Find where the given text appears and provide that cell's center as (x, y) coordinate. 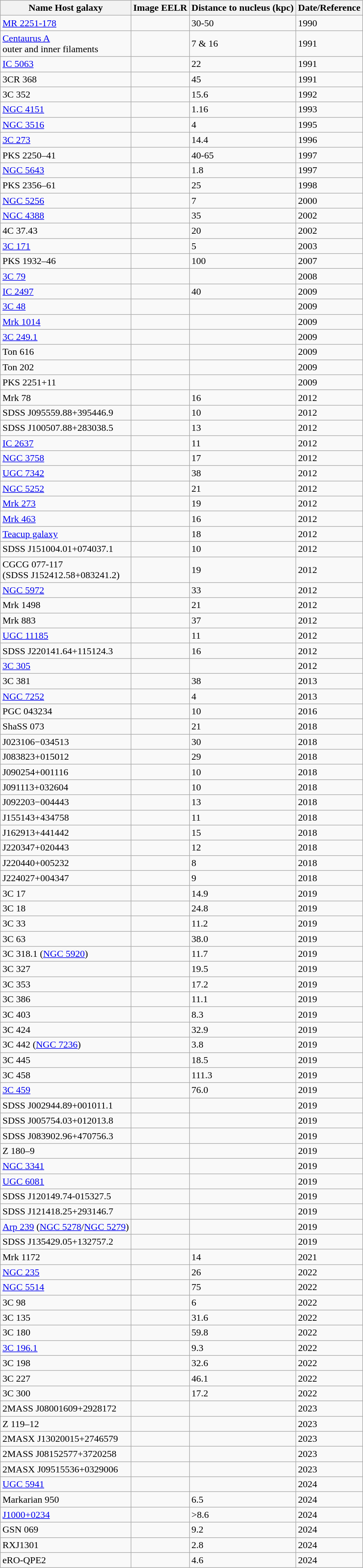
Centaurus Aouter and inner filaments (66, 44)
Mrk 883 (66, 620)
IC 2497 (66, 291)
SDSS J005754.03+012013.8 (66, 1120)
75 (243, 1287)
3C 318.1 (NGC 5920) (66, 954)
J023106−034513 (66, 742)
SDSS J120149.74-015327.5 (66, 1197)
3C 79 (66, 276)
35 (243, 216)
45 (243, 79)
Date/Reference (329, 8)
11.2 (243, 923)
3C 403 (66, 1015)
111.3 (243, 1075)
J220347+020443 (66, 848)
NGC 5252 (66, 489)
Mrk 1014 (66, 322)
2003 (329, 246)
3C 63 (66, 938)
J1000+0234 (66, 1515)
14 (243, 1257)
2MASS J08152577+3720258 (66, 1454)
7 (243, 200)
3C 353 (66, 984)
SDSS J083902.96+470756.3 (66, 1136)
RXJ1301 (66, 1545)
1998 (329, 185)
Mrk 1172 (66, 1257)
5 (243, 246)
Mrk 463 (66, 519)
2021 (329, 1257)
IC 2637 (66, 443)
3.8 (243, 1045)
Distance to nucleus (kpc) (243, 8)
3C 445 (66, 1060)
100 (243, 261)
J091113+032604 (66, 787)
J083823+015012 (66, 757)
PKS 1932–46 (66, 261)
3C 386 (66, 999)
SDSS J002944.89+001011.1 (66, 1105)
ShaSS 073 (66, 727)
SDSS J095559.88+395446.9 (66, 413)
NGC 5972 (66, 590)
Mrk 78 (66, 397)
3C 381 (66, 681)
eRO-QPE2 (66, 1560)
SDSS J100507.88+283038.5 (66, 428)
2MASS J08001609+2928172 (66, 1408)
UGC 7342 (66, 473)
20 (243, 231)
J220440+005232 (66, 863)
Mrk 1498 (66, 605)
Z 180–9 (66, 1151)
UGC 5941 (66, 1484)
J092203−004443 (66, 802)
NGC 5256 (66, 200)
PKS 2251+11 (66, 382)
59.8 (243, 1333)
9 (243, 878)
J090254+001116 (66, 772)
14.4 (243, 140)
15.6 (243, 94)
2016 (329, 712)
8 (243, 863)
3C 17 (66, 893)
11.7 (243, 954)
UGC 11185 (66, 635)
PKS 2250–41 (66, 155)
2007 (329, 261)
2008 (329, 276)
15 (243, 833)
9.2 (243, 1530)
76.0 (243, 1090)
30-50 (243, 23)
3C 135 (66, 1318)
4.6 (243, 1560)
12 (243, 848)
NGC 3516 (66, 125)
3C 98 (66, 1302)
3C 305 (66, 666)
17 (243, 458)
SDSS J151004.01+074037.1 (66, 549)
2MASX J09515536+0329006 (66, 1469)
3C 18 (66, 908)
J224027+004347 (66, 878)
26 (243, 1272)
NGC 5643 (66, 170)
2000 (329, 200)
3C 273 (66, 140)
1993 (329, 109)
MR 2251-178 (66, 23)
CGCG 077-117(SDSS J152412.58+083241.2) (66, 569)
3C 327 (66, 969)
40 (243, 291)
46.1 (243, 1378)
Image EELR (160, 8)
3C 442 (NGC 7236) (66, 1045)
NGC 235 (66, 1272)
Teacup galaxy (66, 534)
1.16 (243, 109)
UGC 6081 (66, 1181)
3C 227 (66, 1378)
6 (243, 1302)
3C 459 (66, 1090)
37 (243, 620)
6.5 (243, 1500)
Arp 239 (NGC 5278/NGC 5279) (66, 1227)
NGC 4151 (66, 109)
NGC 4388 (66, 216)
7 & 16 (243, 44)
2.8 (243, 1545)
38.0 (243, 938)
Ton 202 (66, 367)
1996 (329, 140)
2MASX J13020015+2746579 (66, 1439)
19.5 (243, 969)
Markarian 950 (66, 1500)
NGC 5514 (66, 1287)
J155143+434758 (66, 817)
PKS 2356–61 (66, 185)
PGC 043234 (66, 712)
25 (243, 185)
9.3 (243, 1348)
SDSS J135429.05+132757.2 (66, 1242)
3CR 368 (66, 79)
18.5 (243, 1060)
32.6 (243, 1363)
11.1 (243, 999)
18 (243, 534)
3C 198 (66, 1363)
Ton 616 (66, 352)
30 (243, 742)
IC 5063 (66, 64)
31.6 (243, 1318)
33 (243, 590)
GSN 069 (66, 1530)
14.9 (243, 893)
4C 37.43 (66, 231)
>8.6 (243, 1515)
3C 196.1 (66, 1348)
1992 (329, 94)
24.8 (243, 908)
3C 300 (66, 1393)
NGC 7252 (66, 696)
29 (243, 757)
SDSS J220141.64+115124.3 (66, 651)
8.3 (243, 1015)
1995 (329, 125)
32.9 (243, 1030)
Mrk 273 (66, 504)
Z 119–12 (66, 1423)
J162913+441442 (66, 833)
3C 458 (66, 1075)
1.8 (243, 170)
40-65 (243, 155)
NGC 3341 (66, 1166)
Name Host galaxy (66, 8)
3C 249.1 (66, 337)
1990 (329, 23)
3C 48 (66, 307)
3C 180 (66, 1333)
3C 424 (66, 1030)
NGC 3758 (66, 458)
3C 352 (66, 94)
22 (243, 64)
SDSS J121418.25+293146.7 (66, 1212)
3C 171 (66, 246)
3C 33 (66, 923)
